From the cell containing the given text, extract its center point as (x, y) coordinate. 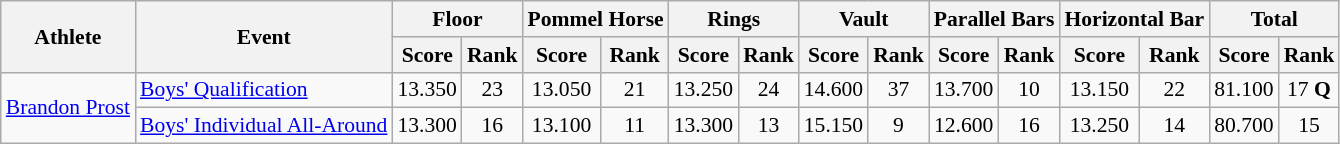
Parallel Bars (994, 19)
Rings (734, 19)
Horizontal Bar (1134, 19)
80.700 (1244, 126)
13.050 (561, 90)
17 Q (1310, 90)
9 (898, 126)
22 (1174, 90)
Total (1274, 19)
Boys' Qualification (264, 90)
13 (768, 126)
Floor (457, 19)
12.600 (964, 126)
13.700 (964, 90)
13.150 (1099, 90)
Athlete (68, 36)
14 (1174, 126)
15.150 (834, 126)
10 (1030, 90)
15 (1310, 126)
13.350 (426, 90)
37 (898, 90)
Event (264, 36)
Vault (864, 19)
13.100 (561, 126)
Brandon Prost (68, 108)
81.100 (1244, 90)
21 (635, 90)
Pommel Horse (595, 19)
14.600 (834, 90)
11 (635, 126)
Boys' Individual All-Around (264, 126)
24 (768, 90)
23 (492, 90)
